Find where the given text appears and provide that cell's center as [x, y] coordinate. 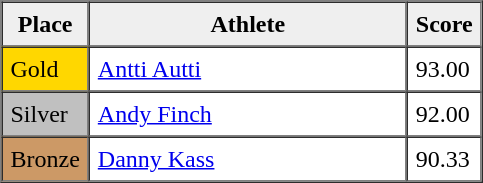
90.33 [444, 158]
Silver [46, 114]
Andy Finch [248, 114]
Danny Kass [248, 158]
Bronze [46, 158]
Gold [46, 68]
93.00 [444, 68]
Athlete [248, 24]
Score [444, 24]
Place [46, 24]
92.00 [444, 114]
Antti Autti [248, 68]
